Detect which cell encompasses the target text, then output its [X, Y] center coordinate. 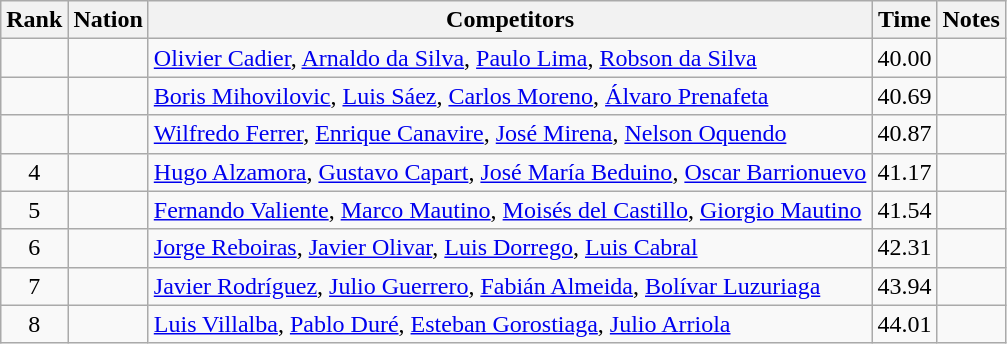
Competitors [510, 20]
6 [34, 248]
Javier Rodríguez, Julio Guerrero, Fabián Almeida, Bolívar Luzuriaga [510, 286]
41.17 [904, 172]
8 [34, 324]
41.54 [904, 210]
5 [34, 210]
Luis Villalba, Pablo Duré, Esteban Gorostiaga, Julio Arriola [510, 324]
7 [34, 286]
Boris Mihovilovic, Luis Sáez, Carlos Moreno, Álvaro Prenafeta [510, 96]
Notes [971, 20]
43.94 [904, 286]
Olivier Cadier, Arnaldo da Silva, Paulo Lima, Robson da Silva [510, 58]
44.01 [904, 324]
Time [904, 20]
4 [34, 172]
40.00 [904, 58]
42.31 [904, 248]
Rank [34, 20]
Fernando Valiente, Marco Mautino, Moisés del Castillo, Giorgio Mautino [510, 210]
Hugo Alzamora, Gustavo Capart, José María Beduino, Oscar Barrionuevo [510, 172]
Jorge Reboiras, Javier Olivar, Luis Dorrego, Luis Cabral [510, 248]
40.69 [904, 96]
Nation [108, 20]
40.87 [904, 134]
Wilfredo Ferrer, Enrique Canavire, José Mirena, Nelson Oquendo [510, 134]
